Identify which cell holds the provided text, then report its (X, Y) central coordinate. 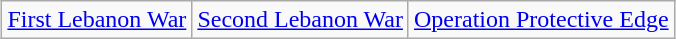
First Lebanon War (97, 20)
Second Lebanon War (300, 20)
Operation Protective Edge (541, 20)
